Provide the [x, y] coordinate of the cell's center where the given text is located.  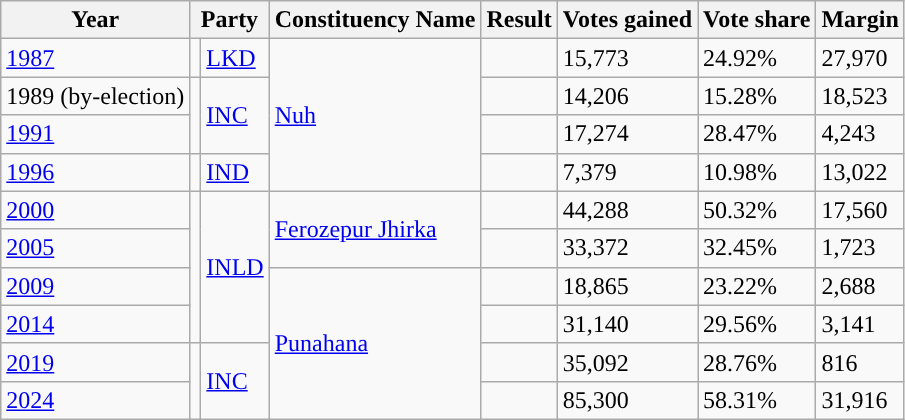
INLD [235, 267]
2014 [96, 324]
10.98% [757, 172]
2000 [96, 210]
23.22% [757, 286]
32.45% [757, 248]
33,372 [627, 248]
LKD [235, 58]
Nuh [375, 115]
Margin [860, 20]
2,688 [860, 286]
27,970 [860, 58]
2019 [96, 362]
17,274 [627, 134]
13,022 [860, 172]
7,379 [627, 172]
29.56% [757, 324]
1989 (by-election) [96, 96]
14,206 [627, 96]
Punahana [375, 343]
35,092 [627, 362]
Year [96, 20]
1987 [96, 58]
IND [235, 172]
Ferozepur Jhirka [375, 229]
50.32% [757, 210]
31,916 [860, 400]
58.31% [757, 400]
2009 [96, 286]
15,773 [627, 58]
85,300 [627, 400]
2024 [96, 400]
2005 [96, 248]
28.76% [757, 362]
1,723 [860, 248]
18,865 [627, 286]
Votes gained [627, 20]
44,288 [627, 210]
4,243 [860, 134]
17,560 [860, 210]
1996 [96, 172]
18,523 [860, 96]
Constituency Name [375, 20]
24.92% [757, 58]
Vote share [757, 20]
31,140 [627, 324]
15.28% [757, 96]
28.47% [757, 134]
Party [230, 20]
3,141 [860, 324]
Result [519, 20]
1991 [96, 134]
816 [860, 362]
